Locate the cell with the specified text and output its (X, Y) center coordinate. 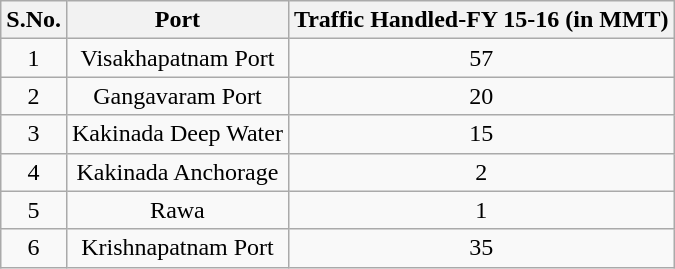
Gangavaram Port (177, 96)
Kakinada Deep Water (177, 134)
35 (481, 248)
Kakinada Anchorage (177, 172)
15 (481, 134)
4 (34, 172)
Rawa (177, 210)
3 (34, 134)
57 (481, 58)
Traffic Handled-FY 15-16 (in MMT) (481, 20)
Visakhapatnam Port (177, 58)
20 (481, 96)
Port (177, 20)
6 (34, 248)
Krishnapatnam Port (177, 248)
5 (34, 210)
S.No. (34, 20)
